Find where the given text appears and provide that cell's center as (x, y) coordinate. 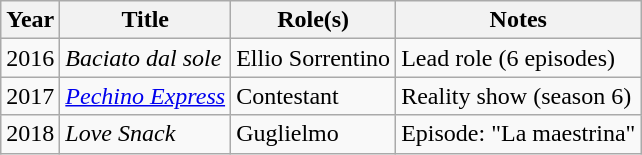
Episode: "La maestrina" (518, 134)
Notes (518, 20)
Love Snack (146, 134)
2018 (30, 134)
Guglielmo (314, 134)
Reality show (season 6) (518, 96)
Pechino Express (146, 96)
Role(s) (314, 20)
Ellio Sorrentino (314, 58)
Contestant (314, 96)
Lead role (6 episodes) (518, 58)
Year (30, 20)
Baciato dal sole (146, 58)
2016 (30, 58)
2017 (30, 96)
Title (146, 20)
